Determine the (x, y) coordinate at the center of the cell enclosing the given text.  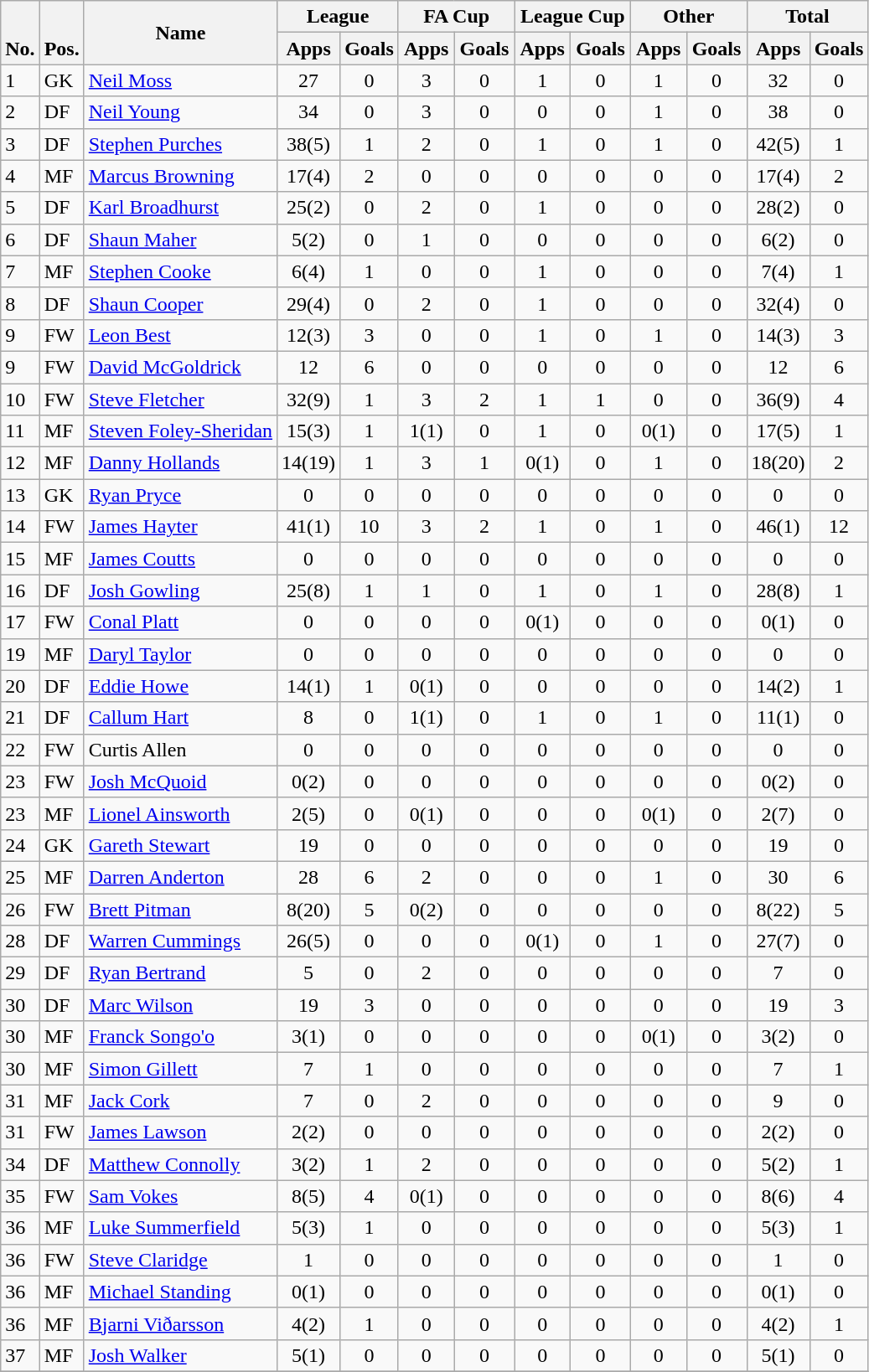
Josh Gowling (180, 591)
17(5) (778, 431)
29(4) (308, 303)
James Hayter (180, 527)
27(7) (778, 941)
26 (20, 909)
Daryl Taylor (180, 654)
Franck Songo'o (180, 1037)
League (339, 17)
Stephen Purches (180, 144)
Conal Platt (180, 622)
32(9) (308, 400)
Steve Fletcher (180, 400)
Shaun Maher (180, 240)
25(8) (308, 591)
2(7) (778, 813)
James Coutts (180, 559)
Gareth Stewart (180, 845)
28(2) (778, 208)
42(5) (778, 144)
27 (308, 80)
Darren Anderton (180, 877)
James Lawson (180, 1132)
Neil Young (180, 112)
15(3) (308, 431)
Shaun Cooper (180, 303)
14(3) (778, 335)
3(1) (308, 1037)
Name (180, 33)
League Cup (573, 17)
11(1) (778, 718)
2(5) (308, 813)
Michael Standing (180, 1292)
36(9) (778, 400)
David McGoldrick (180, 367)
24 (20, 845)
Marc Wilson (180, 1005)
8(20) (308, 909)
14 (20, 527)
7(4) (778, 271)
Brett Pitman (180, 909)
Callum Hart (180, 718)
No. (20, 33)
21 (20, 718)
6(2) (778, 240)
Lionel Ainsworth (180, 813)
29 (20, 973)
Josh McQuoid (180, 781)
8(5) (308, 1196)
46(1) (778, 527)
Warren Cummings (180, 941)
Eddie Howe (180, 686)
38 (778, 112)
Ryan Pryce (180, 495)
22 (20, 750)
14(19) (308, 463)
32 (778, 80)
25(2) (308, 208)
25 (20, 877)
Total (808, 17)
6(4) (308, 271)
Sam Vokes (180, 1196)
16 (20, 591)
13 (20, 495)
Bjarni Viðarsson (180, 1323)
Danny Hollands (180, 463)
Steve Claridge (180, 1260)
Matthew Connolly (180, 1164)
32(4) (778, 303)
Other (689, 17)
Josh Walker (180, 1355)
Leon Best (180, 335)
12(3) (308, 335)
41(1) (308, 527)
Stephen Cooke (180, 271)
15 (20, 559)
Steven Foley-Sheridan (180, 431)
Pos. (62, 33)
20 (20, 686)
Marcus Browning (180, 176)
Karl Broadhurst (180, 208)
37 (20, 1355)
26(5) (308, 941)
8(6) (778, 1196)
Jack Cork (180, 1101)
17 (20, 622)
Neil Moss (180, 80)
Simon Gillett (180, 1069)
28(8) (778, 591)
FA Cup (456, 17)
14(2) (778, 686)
14(1) (308, 686)
Curtis Allen (180, 750)
8(22) (778, 909)
35 (20, 1196)
Ryan Bertrand (180, 973)
11 (20, 431)
38(5) (308, 144)
18(20) (778, 463)
Luke Summerfield (180, 1228)
